Identify which cell holds the provided text, then report its [x, y] central coordinate. 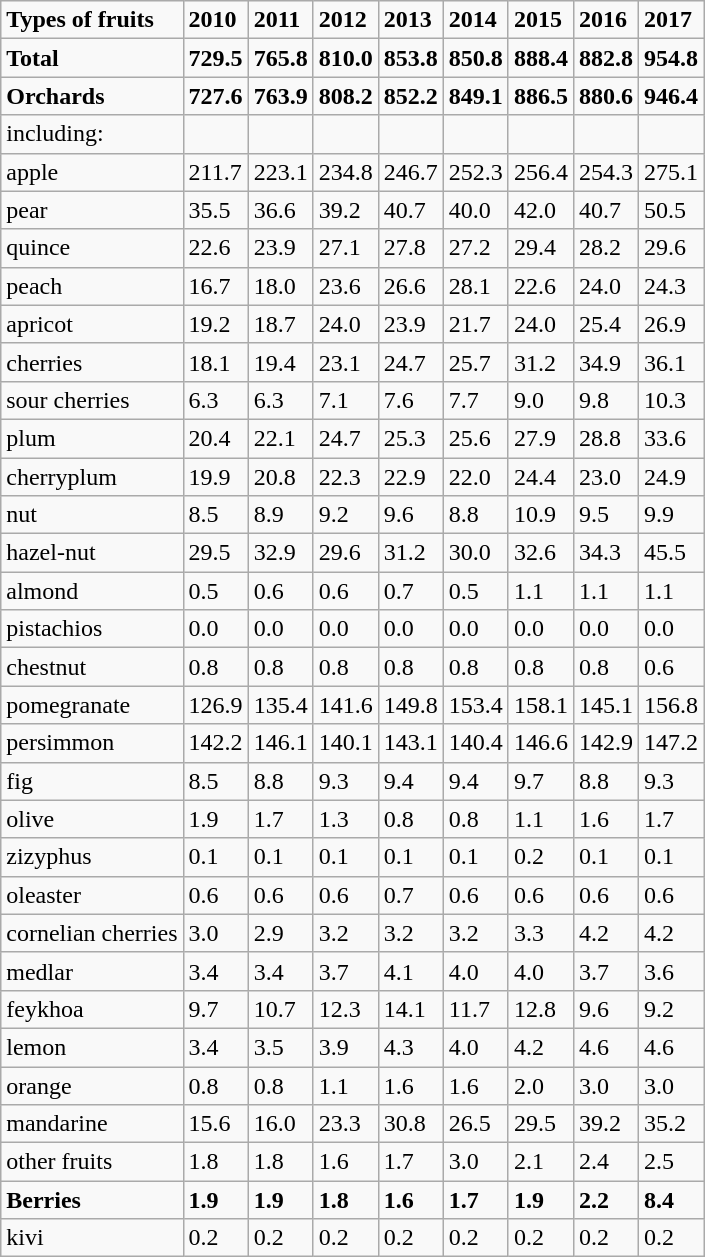
Orchards [92, 96]
zizyphus [92, 857]
142.9 [606, 743]
16.7 [216, 286]
lemon [92, 1047]
147.2 [670, 743]
256.4 [540, 172]
18.7 [280, 324]
143.1 [410, 743]
Types of fruits [92, 20]
kivi [92, 1238]
16.0 [280, 1124]
apple [92, 172]
234.8 [346, 172]
946.4 [670, 96]
880.6 [606, 96]
14.1 [410, 1009]
22.9 [410, 477]
2012 [346, 20]
27.9 [540, 438]
23.3 [346, 1124]
149.8 [410, 705]
30.8 [410, 1124]
2011 [280, 20]
hazel-nut [92, 553]
25.7 [476, 362]
other fruits [92, 1162]
40.0 [476, 210]
886.5 [540, 96]
2.5 [670, 1162]
2.2 [606, 1200]
28.8 [606, 438]
8.4 [670, 1200]
2017 [670, 20]
849.1 [476, 96]
50.5 [670, 210]
763.9 [280, 96]
pistachios [92, 629]
2.1 [540, 1162]
plum [92, 438]
32.9 [280, 553]
1.3 [346, 819]
252.3 [476, 172]
126.9 [216, 705]
Berries [92, 1200]
765.8 [280, 58]
mandarine [92, 1124]
141.6 [346, 705]
146.1 [280, 743]
15.6 [216, 1124]
853.8 [410, 58]
850.8 [476, 58]
12.3 [346, 1009]
142.2 [216, 743]
olive [92, 819]
18.1 [216, 362]
pear [92, 210]
10.7 [280, 1009]
24.9 [670, 477]
35.5 [216, 210]
7.7 [476, 400]
35.2 [670, 1124]
156.8 [670, 705]
3.3 [540, 933]
almond [92, 591]
2016 [606, 20]
146.6 [540, 743]
Total [92, 58]
9.8 [606, 400]
30.0 [476, 553]
33.6 [670, 438]
2.0 [540, 1085]
34.9 [606, 362]
18.0 [280, 286]
275.1 [670, 172]
27.1 [346, 248]
23.0 [606, 477]
45.5 [670, 553]
36.6 [280, 210]
27.2 [476, 248]
fig [92, 781]
cornelian cherries [92, 933]
cherryplum [92, 477]
26.5 [476, 1124]
36.1 [670, 362]
cherries [92, 362]
158.1 [540, 705]
11.7 [476, 1009]
quince [92, 248]
34.3 [606, 553]
persimmon [92, 743]
feykhoa [92, 1009]
28.2 [606, 248]
pomegranate [92, 705]
sour cherries [92, 400]
223.1 [280, 172]
10.9 [540, 515]
2014 [476, 20]
2.4 [606, 1162]
140.4 [476, 743]
22.3 [346, 477]
23.1 [346, 362]
20.8 [280, 477]
2015 [540, 20]
42.0 [540, 210]
21.7 [476, 324]
3.6 [670, 971]
chestnut [92, 667]
135.4 [280, 705]
808.2 [346, 96]
810.0 [346, 58]
9.9 [670, 515]
19.4 [280, 362]
24.4 [540, 477]
22.1 [280, 438]
7.6 [410, 400]
8.9 [280, 515]
23.6 [346, 286]
20.4 [216, 438]
32.6 [540, 553]
254.3 [606, 172]
153.4 [476, 705]
26.6 [410, 286]
including: [92, 134]
apricot [92, 324]
peach [92, 286]
28.1 [476, 286]
211.7 [216, 172]
9.5 [606, 515]
4.1 [410, 971]
29.4 [540, 248]
oleaster [92, 895]
954.8 [670, 58]
25.4 [606, 324]
19.2 [216, 324]
24.3 [670, 286]
7.1 [346, 400]
9.0 [540, 400]
19.9 [216, 477]
882.8 [606, 58]
727.6 [216, 96]
2013 [410, 20]
145.1 [606, 705]
10.3 [670, 400]
25.3 [410, 438]
140.1 [346, 743]
12.8 [540, 1009]
26.9 [670, 324]
nut [92, 515]
orange [92, 1085]
246.7 [410, 172]
852.2 [410, 96]
medlar [92, 971]
888.4 [540, 58]
4.3 [410, 1047]
3.5 [280, 1047]
27.8 [410, 248]
729.5 [216, 58]
22.0 [476, 477]
3.9 [346, 1047]
2.9 [280, 933]
2010 [216, 20]
25.6 [476, 438]
